Search for the cell housing the specified text and yield its [x, y] center coordinate. 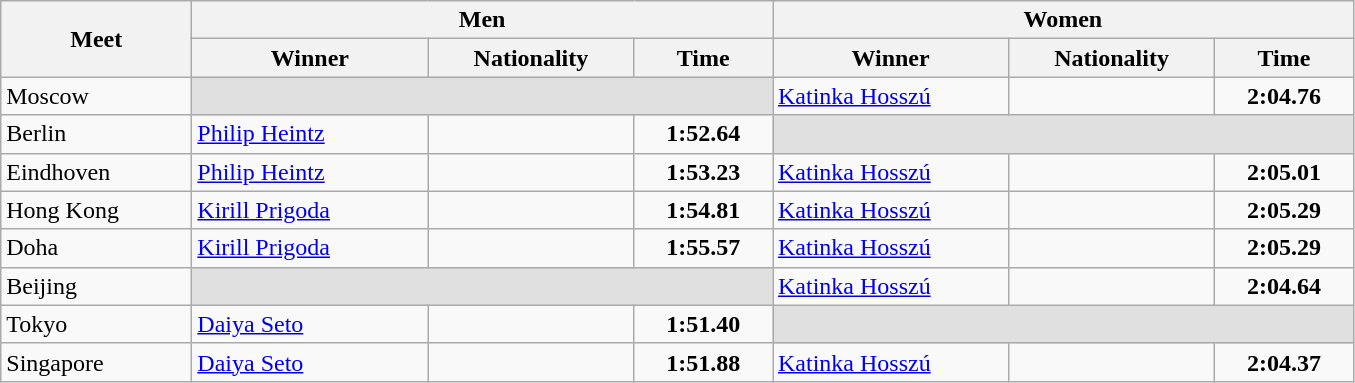
Women [1062, 20]
2:04.37 [1284, 362]
2:04.76 [1284, 96]
Tokyo [96, 324]
1:54.81 [704, 210]
Moscow [96, 96]
Beijing [96, 286]
Hong Kong [96, 210]
Doha [96, 248]
1:51.88 [704, 362]
1:51.40 [704, 324]
1:55.57 [704, 248]
Meet [96, 39]
Berlin [96, 134]
Men [482, 20]
Singapore [96, 362]
1:52.64 [704, 134]
2:04.64 [1284, 286]
1:53.23 [704, 172]
2:05.01 [1284, 172]
Eindhoven [96, 172]
